Extract the [x, y] coordinate from the center of the cell holding the provided text.  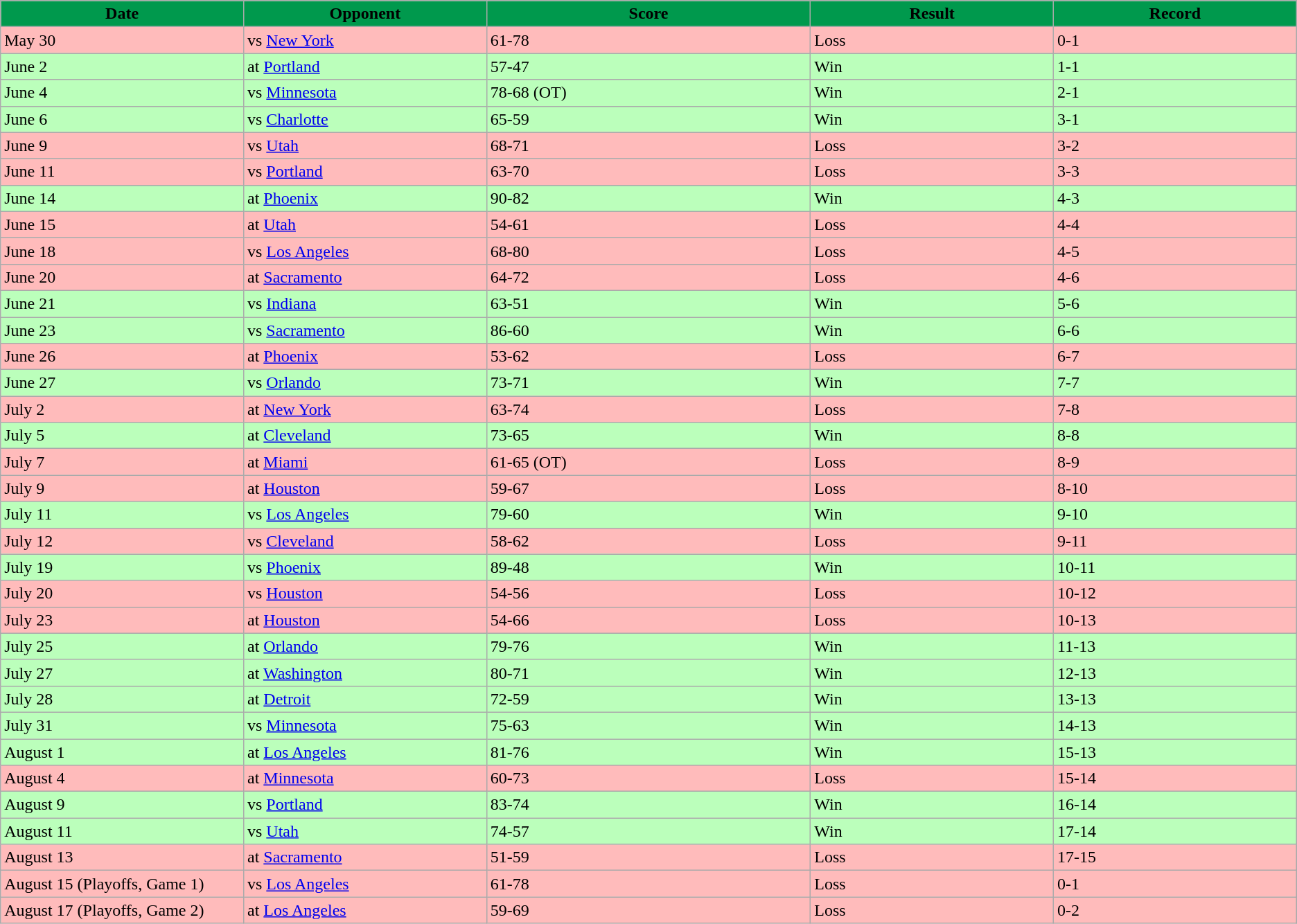
81-76 [648, 752]
11-13 [1175, 646]
65-59 [648, 119]
July 12 [122, 541]
58-62 [648, 541]
June 11 [122, 172]
51-59 [648, 858]
June 20 [122, 277]
14-13 [1175, 725]
Opponent [364, 14]
10-13 [1175, 620]
10-12 [1175, 594]
August 4 [122, 779]
May 30 [122, 40]
June 23 [122, 330]
July 23 [122, 620]
8-10 [1175, 488]
80-71 [648, 673]
at Portland [364, 66]
2-1 [1175, 93]
8-9 [1175, 462]
17-14 [1175, 831]
vs New York [364, 40]
10-11 [1175, 567]
June 26 [122, 357]
7-8 [1175, 409]
4-3 [1175, 198]
90-82 [648, 198]
July 25 [122, 646]
75-63 [648, 725]
June 15 [122, 224]
1-1 [1175, 66]
at Cleveland [364, 436]
59-67 [648, 488]
July 7 [122, 462]
vs Cleveland [364, 541]
June 27 [122, 383]
4-5 [1175, 251]
July 31 [122, 725]
59-69 [648, 910]
August 13 [122, 858]
13-13 [1175, 699]
15-14 [1175, 779]
Score [648, 14]
3-2 [1175, 145]
83-74 [648, 805]
at Detroit [364, 699]
60-73 [648, 779]
vs Phoenix [364, 567]
July 9 [122, 488]
89-48 [648, 567]
June 18 [122, 251]
73-71 [648, 383]
78-68 (OT) [648, 93]
August 15 (Playoffs, Game 1) [122, 884]
vs Charlotte [364, 119]
0-2 [1175, 910]
9-11 [1175, 541]
vs Orlando [364, 383]
August 17 (Playoffs, Game 2) [122, 910]
63-51 [648, 303]
3-1 [1175, 119]
79-60 [648, 515]
54-56 [648, 594]
17-15 [1175, 858]
August 11 [122, 831]
16-14 [1175, 805]
June 14 [122, 198]
57-47 [648, 66]
6-7 [1175, 357]
vs Houston [364, 594]
June 4 [122, 93]
at Minnesota [364, 779]
15-13 [1175, 752]
June 2 [122, 66]
64-72 [648, 277]
63-70 [648, 172]
vs Sacramento [364, 330]
12-13 [1175, 673]
Record [1175, 14]
79-76 [648, 646]
9-10 [1175, 515]
at Washington [364, 673]
53-62 [648, 357]
63-74 [648, 409]
at Orlando [364, 646]
74-57 [648, 831]
July 20 [122, 594]
at Utah [364, 224]
61-65 (OT) [648, 462]
7-7 [1175, 383]
June 21 [122, 303]
Date [122, 14]
July 19 [122, 567]
4-4 [1175, 224]
5-6 [1175, 303]
June 9 [122, 145]
68-80 [648, 251]
July 2 [122, 409]
at New York [364, 409]
July 11 [122, 515]
Result [933, 14]
July 5 [122, 436]
August 9 [122, 805]
July 27 [122, 673]
6-6 [1175, 330]
73-65 [648, 436]
72-59 [648, 699]
4-6 [1175, 277]
vs Indiana [364, 303]
August 1 [122, 752]
July 28 [122, 699]
8-8 [1175, 436]
68-71 [648, 145]
June 6 [122, 119]
86-60 [648, 330]
at Miami [364, 462]
54-61 [648, 224]
3-3 [1175, 172]
54-66 [648, 620]
